Identify which cell holds the provided text, then report its [X, Y] central coordinate. 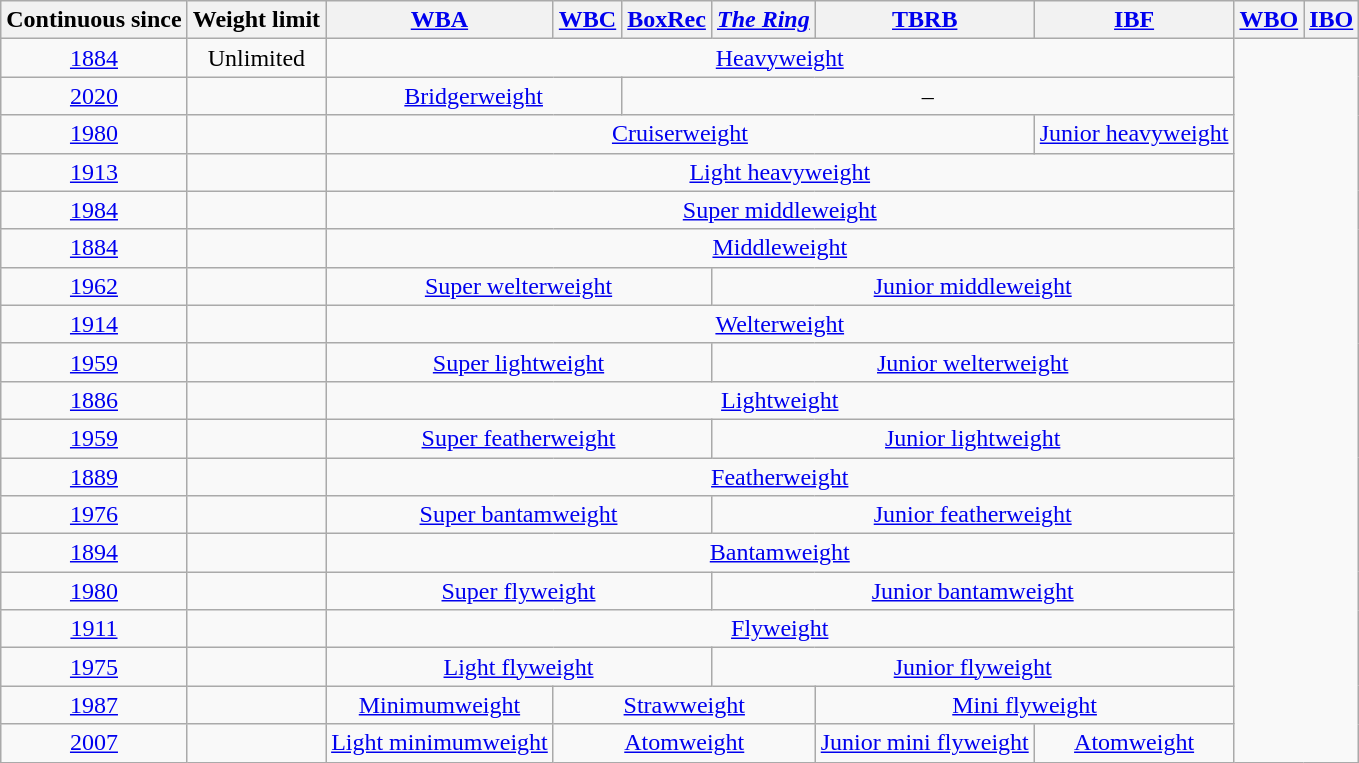
BoxRec [667, 20]
Middleweight [780, 248]
1976 [94, 515]
Featherweight [780, 477]
Continuous since [94, 20]
1975 [94, 667]
Strawweight [684, 705]
1911 [94, 629]
1886 [94, 400]
1913 [94, 172]
Welterweight [780, 324]
1914 [94, 324]
Bridgerweight [474, 96]
Flyweight [780, 629]
Junior heavyweight [1134, 134]
Super flyweight [519, 591]
The Ring [763, 20]
Light minimumweight [440, 743]
2007 [94, 743]
Junior flyweight [972, 667]
Super featherweight [519, 438]
Junior middleweight [972, 286]
1889 [94, 477]
Super welterweight [519, 286]
IBO [1332, 20]
WBA [440, 20]
TBRB [924, 20]
Weight limit [256, 20]
Heavyweight [780, 58]
2020 [94, 96]
Super middleweight [780, 210]
– [928, 96]
WBC [587, 20]
Junior welterweight [972, 362]
Cruiserweight [680, 134]
Junior featherweight [972, 515]
1987 [94, 705]
WBO [1269, 20]
Junior mini flyweight [924, 743]
1962 [94, 286]
Super lightweight [519, 362]
Lightweight [780, 400]
Light flyweight [519, 667]
Minimumweight [440, 705]
IBF [1134, 20]
Unlimited [256, 58]
Junior bantamweight [972, 591]
Mini flyweight [1024, 705]
1984 [94, 210]
Bantamweight [780, 553]
1894 [94, 553]
Junior lightweight [972, 438]
Super bantamweight [519, 515]
Light heavyweight [780, 172]
